Search for the cell housing the specified text and yield its [x, y] center coordinate. 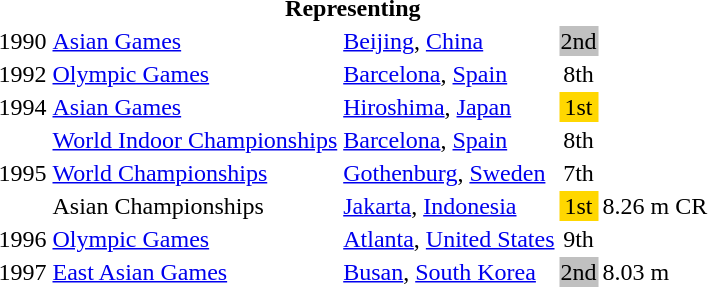
Atlanta, United States [449, 239]
Beijing, China [449, 41]
Asian Championships [195, 206]
Hiroshima, Japan [449, 107]
World Indoor Championships [195, 140]
Jakarta, Indonesia [449, 206]
9th [578, 239]
World Championships [195, 173]
7th [578, 173]
East Asian Games [195, 272]
Busan, South Korea [449, 272]
Gothenburg, Sweden [449, 173]
